Find where the given text appears and provide that cell's center as (X, Y) coordinate. 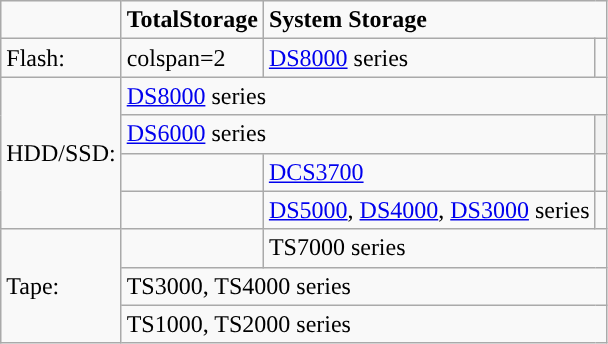
TS1000, TS2000 series (364, 324)
TS7000 series (434, 248)
colspan=2 (192, 58)
DCS3700 (429, 172)
DS5000, DS4000, DS3000 series (429, 210)
Tape: (61, 286)
Flash: (61, 58)
DS6000 series (358, 134)
System Storage (434, 20)
HDD/SSD: (61, 153)
TS3000, TS4000 series (364, 286)
TotalStorage (192, 20)
